Return [x, y] of the center of cell containing provided text 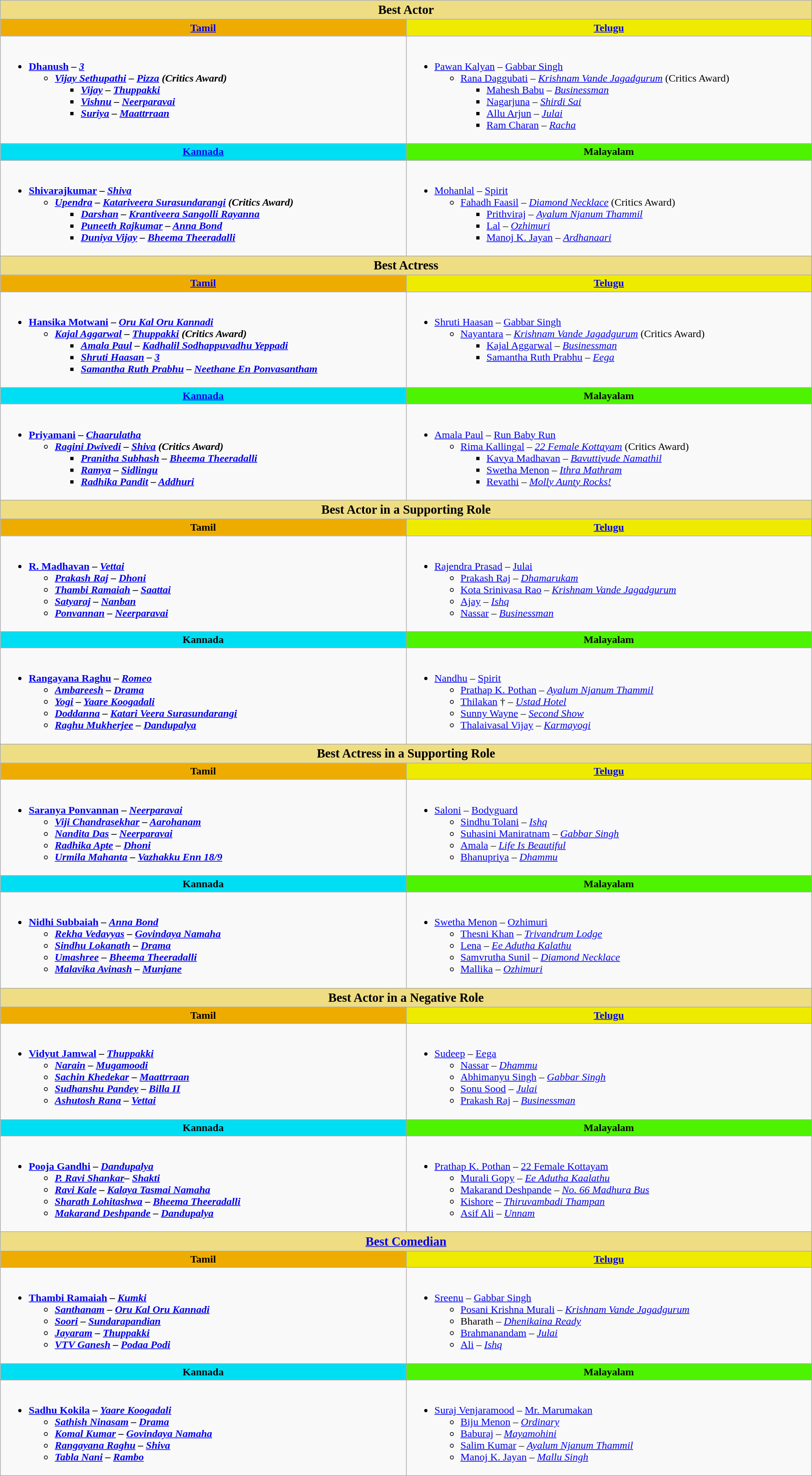
Best Actor [406, 10]
Rangayana Raghu – RomeoAmbareesh – DramaYogi – Yaare KoogadaliDoddanna – Katari Veera SurasundarangiRaghu Mukherjee – Dandupalya [203, 696]
Best Actress [406, 266]
Saloni – BodyguardSindhu Tolani – IshqSuhasini Maniratnam – Gabbar SinghAmala – Life Is BeautifulBhanupriya – Dhammu [609, 828]
Priyamani – ChaarulathaRagini Dwivedi – Shiva (Critics Award)Pranitha Subhash – Bheema TheeradalliRamya – SidlinguRadhika Pandit – Addhuri [203, 452]
Rajendra Prasad – JulaiPrakash Raj – DhamarukamKota Srinivasa Rao – Krishnam Vande JagadgurumAjay – IshqNassar – Businessman [609, 583]
Best Comedian [406, 1241]
Dhanush – 3Vijay Sethupathi – Pizza (Critics Award)Vijay – ThuppakkiVishnu – NeerparavaiSuriya – Maattrraan [203, 90]
Swetha Menon – OzhimuriThesni Khan – Trivandrum LodgeLena – Ee Adutha KalathuSamvrutha Sunil – Diamond NecklaceMallika – Ozhimuri [609, 940]
Sreenu – Gabbar SinghPosani Krishna Murali – Krishnam Vande JagadgurumBharath – Dhenikaina ReadyBrahmanandam – JulaiAli – Ishq [609, 1315]
Nandhu – SpiritPrathap K. Pothan – Ayalum Njanum ThammilThilakan † – Ustad HotelSunny Wayne – Second ShowThalaivasal Vijay – Karmayogi [609, 696]
Mohanlal – SpiritFahadh Faasil – Diamond Necklace (Critics Award)Prithviraj – Ayalum Njanum ThammilLal – OzhimuriManoj K. Jayan – Ardhanaari [609, 208]
Saranya Ponvannan – NeerparavaiViji Chandrasekhar – AarohanamNandita Das – NeerparavaiRadhika Apte – DhoniUrmila Mahanta – Vazhakku Enn 18/9 [203, 828]
Sadhu Kokila – Yaare KoogadaliSathish Ninasam – DramaKomal Kumar – Govindaya NamahaRangayana Raghu – ShivaTabla Nani – Rambo [203, 1428]
Best Actor in a Supporting Role [406, 509]
Suraj Venjaramood – Mr. MarumakanBiju Menon – OrdinaryBaburaj – MayamohiniSalim Kumar – Ayalum Njanum ThammilManoj K. Jayan – Mallu Singh [609, 1428]
R. Madhavan – VettaiPrakash Raj – DhoniThambi Ramaiah – SaattaiSatyaraj – NanbanPonvannan – Neerparavai [203, 583]
Nidhi Subbaiah – Anna BondRekha Vedavyas – Govindaya NamahaSindhu Lokanath – DramaUmashree – Bheema TheeradalliMalavika Avinash – Munjane [203, 940]
Shruti Haasan – Gabbar SinghNayantara – Krishnam Vande Jagadgurum (Critics Award)Kajal Aggarwal – BusinessmanSamantha Ruth Prabhu – Eega [609, 339]
Best Actor in a Negative Role [406, 997]
Vidyut Jamwal – ThuppakkiNarain – MugamoodiSachin Khedekar – MaattrraanSudhanshu Pandey – Billa IIAshutosh Rana – Vettai [203, 1072]
Best Actress in a Supporting Role [406, 754]
Thambi Ramaiah – KumkiSanthanam – Oru Kal Oru KannadiSoori – SundarapandianJayaram – ThuppakkiVTV Ganesh – Podaa Podi [203, 1315]
Sudeep – EegaNassar – DhammuAbhimanyu Singh – Gabbar SinghSonu Sood – JulaiPrakash Raj – Businessman [609, 1072]
